Capture the cell that displays the provided text and extract its [x, y] central coordinate. 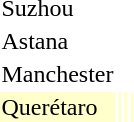
Manchester [58, 74]
Querétaro [58, 107]
Astana [58, 41]
